Output the (X, Y) coordinate of the center of the cell containing the given text.  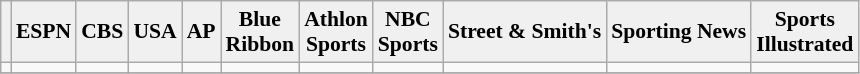
NBCSports (408, 32)
Street & Smith's (524, 32)
Sporting News (678, 32)
BlueRibbon (260, 32)
AP (202, 32)
CBS (102, 32)
ESPN (44, 32)
SportsIllustrated (804, 32)
USA (154, 32)
AthlonSports (336, 32)
